From the cell containing the given text, extract its center point as [x, y] coordinate. 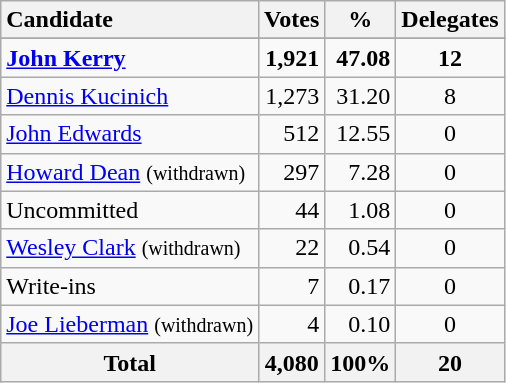
Votes [292, 20]
31.20 [360, 96]
7.28 [360, 172]
297 [292, 172]
Total [130, 362]
0.54 [360, 248]
Candidate [130, 20]
7 [292, 286]
John Edwards [130, 134]
1.08 [360, 210]
Write-ins [130, 286]
Howard Dean (withdrawn) [130, 172]
0.17 [360, 286]
Wesley Clark (withdrawn) [130, 248]
1,921 [292, 58]
20 [450, 362]
44 [292, 210]
512 [292, 134]
Joe Lieberman (withdrawn) [130, 324]
4,080 [292, 362]
4 [292, 324]
Uncommitted [130, 210]
12.55 [360, 134]
1,273 [292, 96]
47.08 [360, 58]
100% [360, 362]
John Kerry [130, 58]
% [360, 20]
Delegates [450, 20]
0.10 [360, 324]
8 [450, 96]
12 [450, 58]
Dennis Kucinich [130, 96]
22 [292, 248]
